Extract the [X, Y] coordinate from the center of the cell holding the provided text.  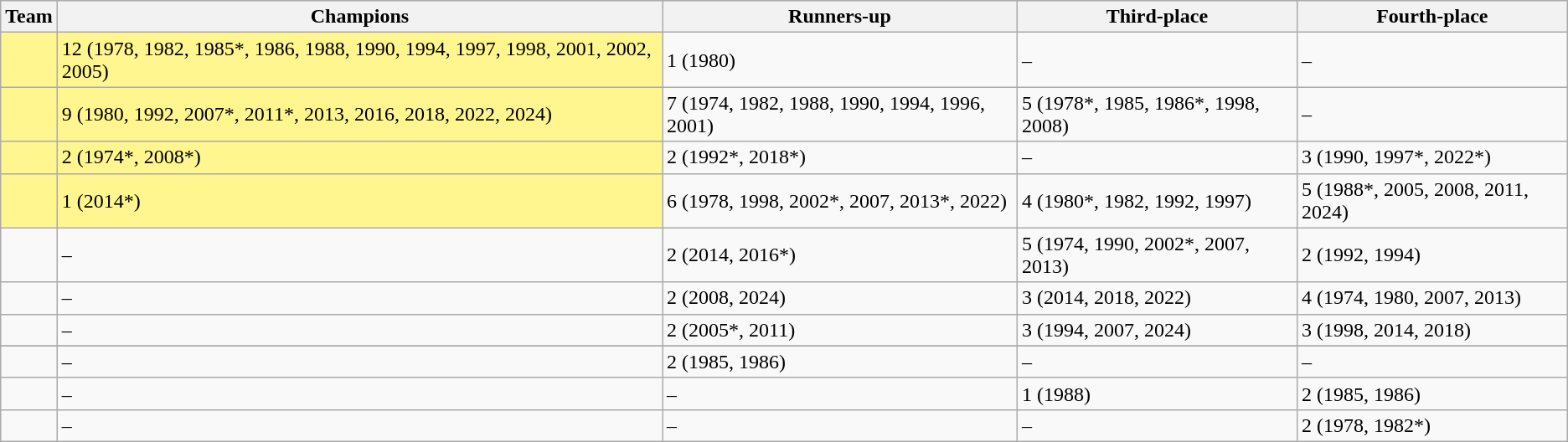
6 (1978, 1998, 2002*, 2007, 2013*, 2022) [840, 201]
9 (1980, 1992, 2007*, 2011*, 2013, 2016, 2018, 2022, 2024) [359, 114]
4 (1974, 1980, 2007, 2013) [1432, 298]
7 (1974, 1982, 1988, 1990, 1994, 1996, 2001) [840, 114]
3 (1994, 2007, 2024) [1157, 330]
3 (1998, 2014, 2018) [1432, 330]
Team [29, 17]
2 (2014, 2016*) [840, 254]
Fourth-place [1432, 17]
2 (2008, 2024) [840, 298]
1 (1988) [1157, 393]
12 (1978, 1982, 1985*, 1986, 1988, 1990, 1994, 1997, 1998, 2001, 2002, 2005) [359, 60]
2 (1974*, 2008*) [359, 157]
3 (1990, 1997*, 2022*) [1432, 157]
2 (1992, 1994) [1432, 254]
4 (1980*, 1982, 1992, 1997) [1157, 201]
Champions [359, 17]
5 (1974, 1990, 2002*, 2007, 2013) [1157, 254]
5 (1988*, 2005, 2008, 2011, 2024) [1432, 201]
2 (1992*, 2018*) [840, 157]
1 (2014*) [359, 201]
Runners-up [840, 17]
2 (1978, 1982*) [1432, 425]
Third-place [1157, 17]
1 (1980) [840, 60]
2 (2005*, 2011) [840, 330]
3 (2014, 2018, 2022) [1157, 298]
5 (1978*, 1985, 1986*, 1998, 2008) [1157, 114]
